Return (X, Y) of the center of cell containing provided text 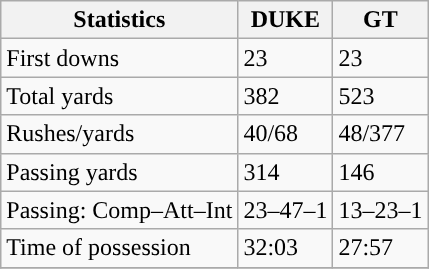
Total yards (120, 96)
48/377 (380, 134)
32:03 (286, 248)
23–47–1 (286, 210)
Passing: Comp–Att–Int (120, 210)
523 (380, 96)
Passing yards (120, 172)
DUKE (286, 20)
Rushes/yards (120, 134)
146 (380, 172)
GT (380, 20)
Time of possession (120, 248)
13–23–1 (380, 210)
314 (286, 172)
27:57 (380, 248)
First downs (120, 58)
Statistics (120, 20)
382 (286, 96)
40/68 (286, 134)
